Capture the cell that displays the provided text and extract its [X, Y] central coordinate. 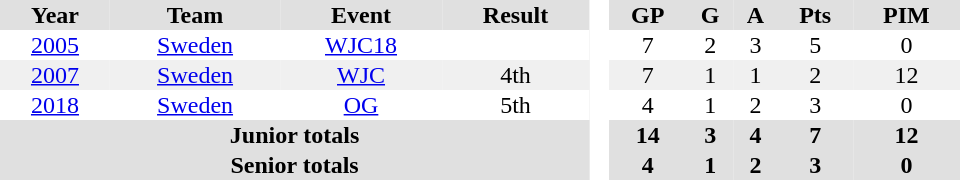
Junior totals [294, 135]
2005 [55, 45]
Event [361, 15]
5 [814, 45]
2018 [55, 105]
WJC18 [361, 45]
OG [361, 105]
Year [55, 15]
GP [648, 15]
2007 [55, 75]
14 [648, 135]
Pts [814, 15]
4th [516, 75]
Team [195, 15]
WJC [361, 75]
A [756, 15]
Senior totals [294, 165]
Result [516, 15]
PIM [906, 15]
5th [516, 105]
G [710, 15]
